Extract the (x, y) coordinate from the center of the cell holding the provided text.  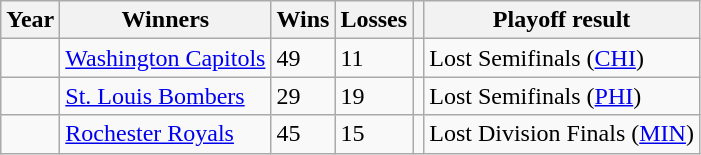
11 (374, 58)
Washington Capitols (166, 58)
St. Louis Bombers (166, 96)
Losses (374, 20)
29 (303, 96)
49 (303, 58)
Year (30, 20)
Wins (303, 20)
15 (374, 134)
Rochester Royals (166, 134)
Lost Division Finals (MIN) (562, 134)
45 (303, 134)
Lost Semifinals (PHI) (562, 96)
Lost Semifinals (CHI) (562, 58)
19 (374, 96)
Playoff result (562, 20)
Winners (166, 20)
